Scan for the cell matching the given text and deliver its [X, Y] coordinate at center. 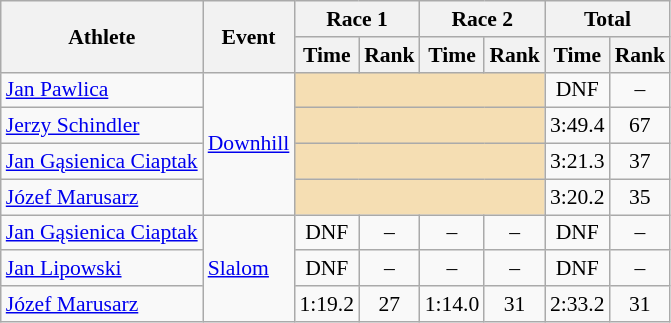
Jan Lipowski [102, 269]
1:19.2 [326, 304]
Athlete [102, 36]
67 [640, 126]
2:33.2 [578, 304]
27 [390, 304]
1:14.0 [452, 304]
3:21.3 [578, 162]
Jerzy Schindler [102, 126]
Jan Pawlica [102, 90]
Event [249, 36]
Total [608, 19]
3:49.4 [578, 126]
Race 2 [482, 19]
Downhill [249, 143]
35 [640, 197]
Race 1 [356, 19]
3:20.2 [578, 197]
Slalom [249, 268]
37 [640, 162]
